Detect which cell encompasses the target text, then output its [X, Y] center coordinate. 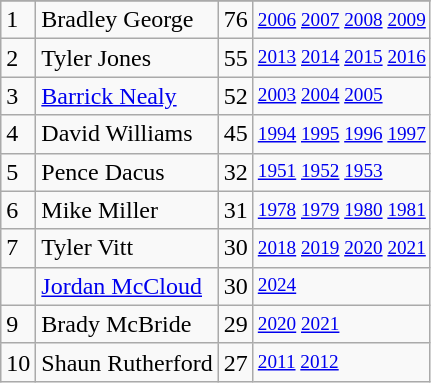
55 [236, 58]
Mike Miller [127, 210]
Jordan McCloud [127, 286]
1 [18, 20]
Bradley George [127, 20]
2 [18, 58]
2013 2014 2015 2016 [342, 58]
3 [18, 96]
Shaun Rutherford [127, 362]
2006 2007 2008 2009 [342, 20]
2003 2004 2005 [342, 96]
1978 1979 1980 1981 [342, 210]
52 [236, 96]
31 [236, 210]
Tyler Vitt [127, 248]
Brady McBride [127, 324]
Tyler Jones [127, 58]
2011 2012 [342, 362]
4 [18, 134]
1951 1952 1953 [342, 172]
2020 2021 [342, 324]
6 [18, 210]
1994 1995 1996 1997 [342, 134]
2018 2019 2020 2021 [342, 248]
David Williams [127, 134]
29 [236, 324]
5 [18, 172]
7 [18, 248]
Barrick Nealy [127, 96]
9 [18, 324]
45 [236, 134]
76 [236, 20]
27 [236, 362]
32 [236, 172]
2024 [342, 286]
10 [18, 362]
Pence Dacus [127, 172]
